Scan for the cell matching the given text and deliver its [x, y] coordinate at center. 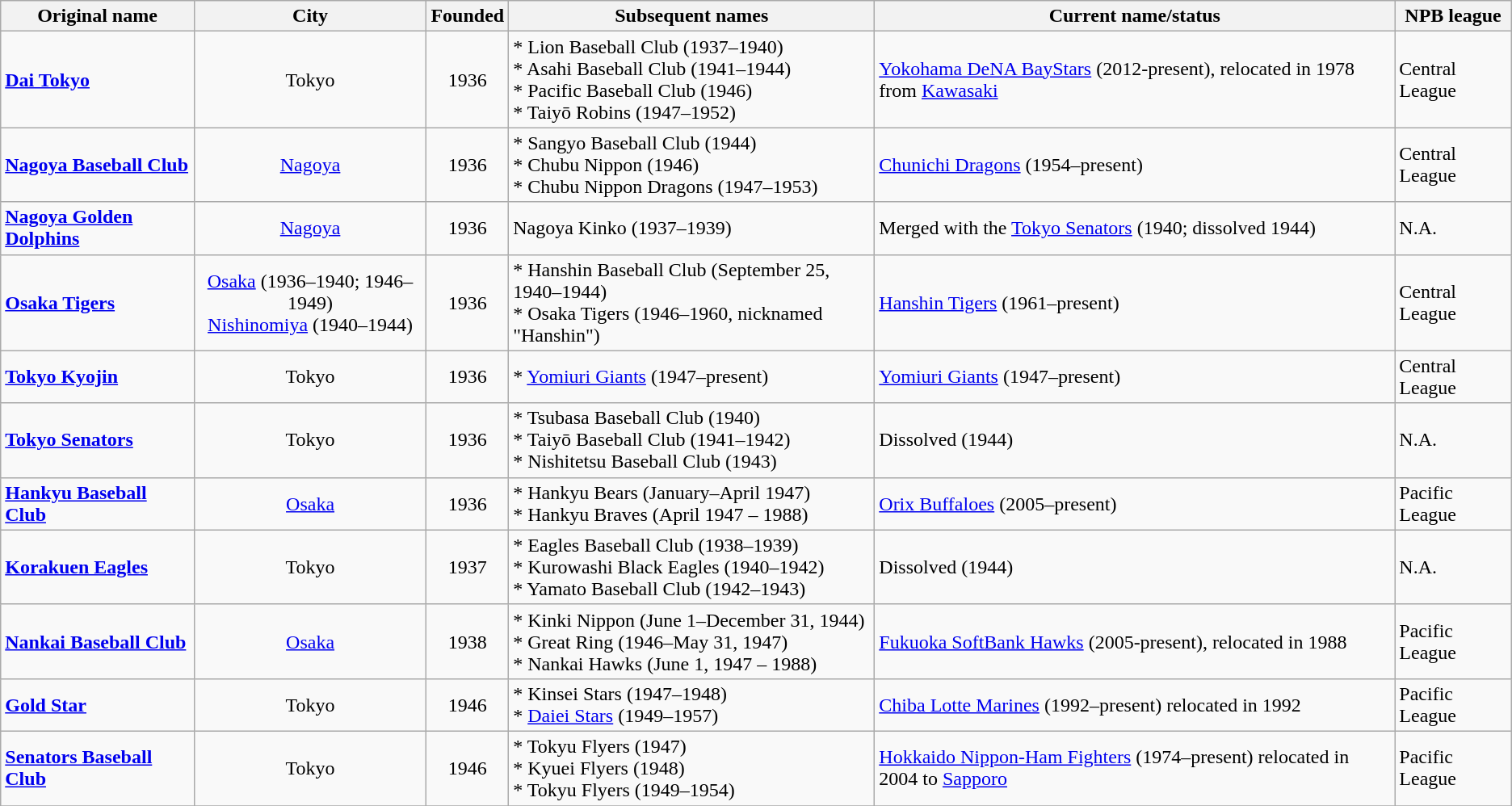
* Eagles Baseball Club (1938–1939)* Kurowashi Black Eagles (1940–1942)* Yamato Baseball Club (1942–1943) [691, 567]
Osaka Tigers [97, 302]
Tokyo Senators [97, 440]
Gold Star [97, 704]
* Tokyu Flyers (1947)* Kyuei Flyers (1948)* Tokyu Flyers (1949–1954) [691, 768]
Fukuoka SoftBank Hawks (2005-present), relocated in 1988 [1135, 641]
Original name [97, 16]
Orix Buffaloes (2005–present) [1135, 504]
Dai Tokyo [97, 79]
Yomiuri Giants (1947–present) [1135, 376]
Korakuen Eagles [97, 567]
City [310, 16]
Current name/status [1135, 16]
Nagoya Kinko (1937–1939) [691, 228]
1937 [468, 567]
Senators Baseball Club [97, 768]
Tokyo Kyojin [97, 376]
Nankai Baseball Club [97, 641]
Chunichi Dragons (1954–present) [1135, 165]
* Sangyo Baseball Club (1944)* Chubu Nippon (1946)* Chubu Nippon Dragons (1947–1953) [691, 165]
Founded [468, 16]
Subsequent names [691, 16]
Yokohama DeNA BayStars (2012-present), relocated in 1978 from Kawasaki [1135, 79]
* Kinsei Stars (1947–1948)* Daiei Stars (1949–1957) [691, 704]
Hankyu Baseball Club [97, 504]
* Kinki Nippon (June 1–December 31, 1944)* Great Ring (1946–May 31, 1947)* Nankai Hawks (June 1, 1947 – 1988) [691, 641]
Merged with the Tokyo Senators (1940; dissolved 1944) [1135, 228]
1938 [468, 641]
Hanshin Tigers (1961–present) [1135, 302]
* Hankyu Bears (January–April 1947)* Hankyu Braves (April 1947 – 1988) [691, 504]
* Tsubasa Baseball Club (1940)* Taiyō Baseball Club (1941–1942)* Nishitetsu Baseball Club (1943) [691, 440]
* Yomiuri Giants (1947–present) [691, 376]
Nagoya Golden Dolphins [97, 228]
Chiba Lotte Marines (1992–present) relocated in 1992 [1135, 704]
* Hanshin Baseball Club (September 25, 1940–1944)* Osaka Tigers (1946–1960, nicknamed "Hanshin") [691, 302]
Osaka (1936–1940; 1946–1949)Nishinomiya (1940–1944) [310, 302]
Nagoya Baseball Club [97, 165]
* Lion Baseball Club (1937–1940)* Asahi Baseball Club (1941–1944)* Pacific Baseball Club (1946)* Taiyō Robins (1947–1952) [691, 79]
Hokkaido Nippon-Ham Fighters (1974–present) relocated in 2004 to Sapporo [1135, 768]
NPB league [1453, 16]
